Determine the [X, Y] coordinate at the center of the cell enclosing the given text.  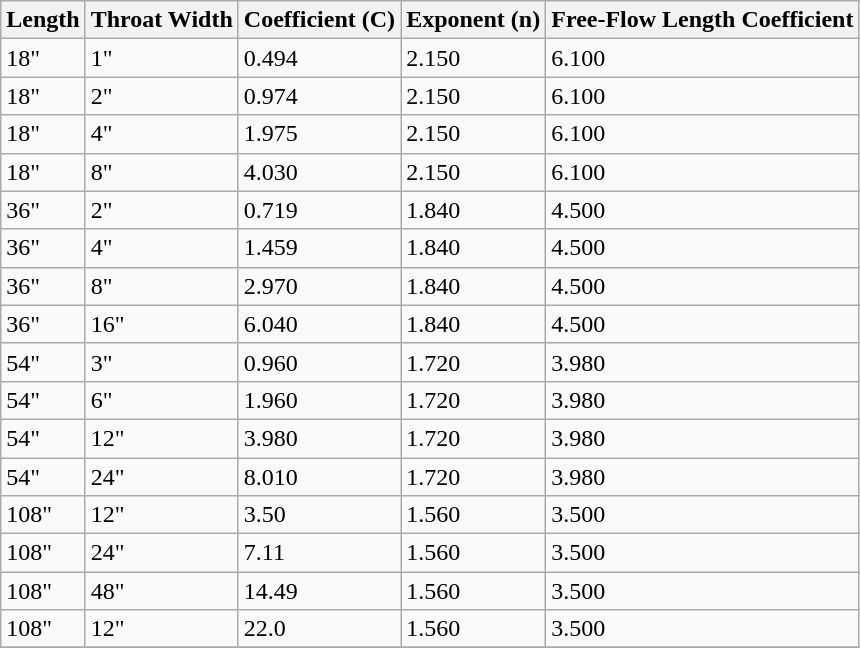
3.50 [319, 515]
6" [162, 400]
Free-Flow Length Coefficient [702, 20]
16" [162, 324]
4.030 [319, 172]
1.960 [319, 400]
22.0 [319, 629]
Coefficient (C) [319, 20]
7.11 [319, 553]
8.010 [319, 477]
1.975 [319, 134]
Length [43, 20]
6.040 [319, 324]
0.494 [319, 58]
3" [162, 362]
48" [162, 591]
0.719 [319, 210]
0.974 [319, 96]
14.49 [319, 591]
1.459 [319, 248]
0.960 [319, 362]
1" [162, 58]
2.970 [319, 286]
Throat Width [162, 20]
Exponent (n) [474, 20]
